Return [x, y] of the center of cell containing provided text 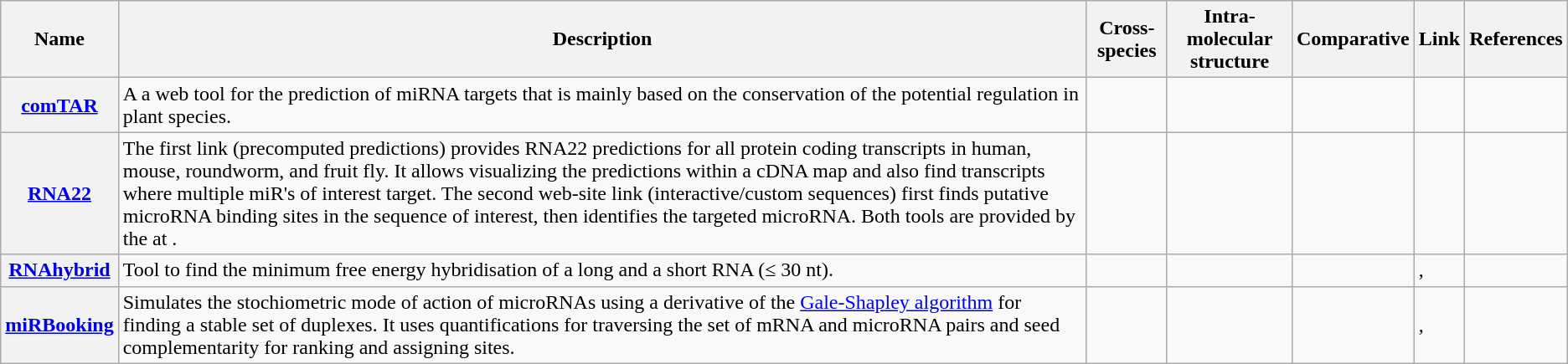
References [1516, 39]
Intra-molecular structure [1230, 39]
Link [1439, 39]
Cross-species [1127, 39]
Tool to find the minimum free energy hybridisation of a long and a short RNA (≤ 30 nt). [602, 270]
comTAR [59, 105]
RNAhybrid [59, 270]
miRBooking [59, 325]
RNA22 [59, 193]
Name [59, 39]
A a web tool for the prediction of miRNA targets that is mainly based on the conservation of the potential regulation in plant species. [602, 105]
Comparative [1353, 39]
Description [602, 39]
